Identify which cell holds the provided text, then report its [X, Y] central coordinate. 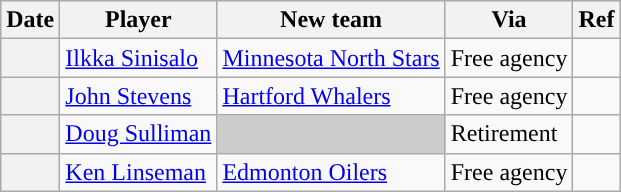
Doug Sulliman [138, 134]
Ref [596, 20]
Retirement [509, 134]
Via [509, 20]
New team [331, 20]
Minnesota North Stars [331, 58]
Hartford Whalers [331, 96]
Ilkka Sinisalo [138, 58]
John Stevens [138, 96]
Player [138, 20]
Date [30, 20]
Edmonton Oilers [331, 172]
Ken Linseman [138, 172]
